Extract the (x, y) coordinate from the center of the cell holding the provided text.  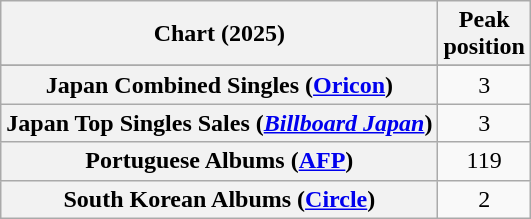
Peakposition (484, 34)
Japan Top Singles Sales (Billboard Japan) (220, 123)
Chart (2025) (220, 34)
South Korean Albums (Circle) (220, 199)
Portuguese Albums (AFP) (220, 161)
2 (484, 199)
Japan Combined Singles (Oricon) (220, 85)
119 (484, 161)
